Locate the cell with the specified text and output its (x, y) center coordinate. 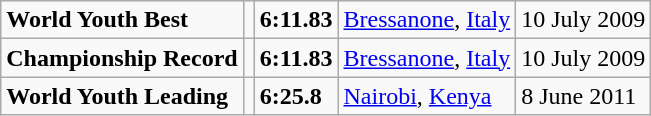
World Youth Best (122, 20)
World Youth Leading (122, 96)
Championship Record (122, 58)
Nairobi, Kenya (427, 96)
8 June 2011 (584, 96)
6:25.8 (296, 96)
